Return [x, y] of the center of cell containing provided text 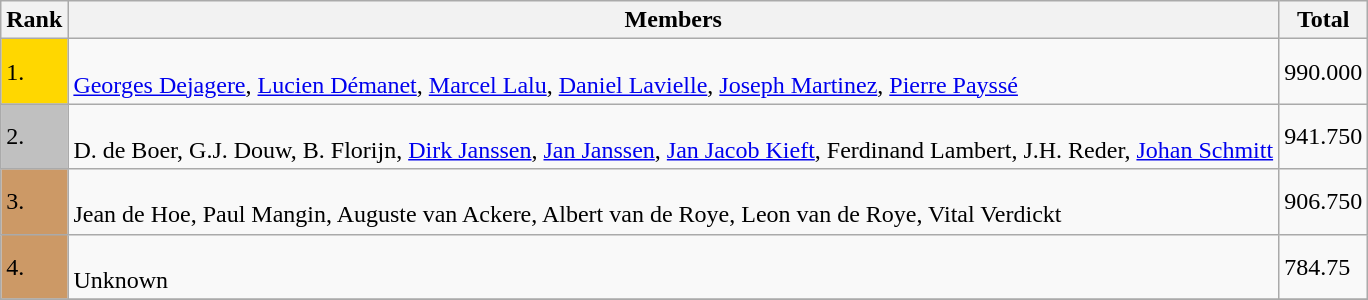
Unknown [674, 266]
Total [1324, 20]
Members [674, 20]
Jean de Hoe, Paul Mangin, Auguste van Ackere, Albert van de Roye, Leon van de Roye, Vital Verdickt [674, 202]
1. [34, 72]
3. [34, 202]
2. [34, 136]
D. de Boer, G.J. Douw, B. Florijn, Dirk Janssen, Jan Janssen, Jan Jacob Kieft, Ferdinand Lambert, J.H. Reder, Johan Schmitt [674, 136]
Rank [34, 20]
Georges Dejagere, Lucien Démanet, Marcel Lalu, Daniel Lavielle, Joseph Martinez, Pierre Payssé [674, 72]
990.000 [1324, 72]
4. [34, 266]
784.75 [1324, 266]
941.750 [1324, 136]
906.750 [1324, 202]
